Locate the cell with the specified text and output its (x, y) center coordinate. 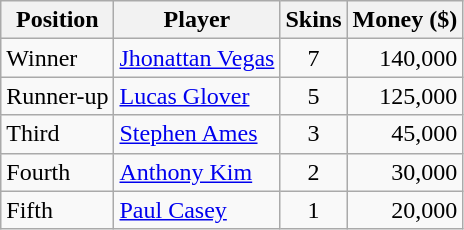
20,000 (405, 210)
3 (314, 134)
2 (314, 172)
45,000 (405, 134)
Runner-up (58, 96)
Fifth (58, 210)
Lucas Glover (197, 96)
Position (58, 20)
Stephen Ames (197, 134)
Fourth (58, 172)
Paul Casey (197, 210)
Player (197, 20)
125,000 (405, 96)
30,000 (405, 172)
Third (58, 134)
5 (314, 96)
7 (314, 58)
140,000 (405, 58)
Skins (314, 20)
Anthony Kim (197, 172)
Winner (58, 58)
1 (314, 210)
Money ($) (405, 20)
Jhonattan Vegas (197, 58)
